Identify which cell holds the provided text, then report its (X, Y) central coordinate. 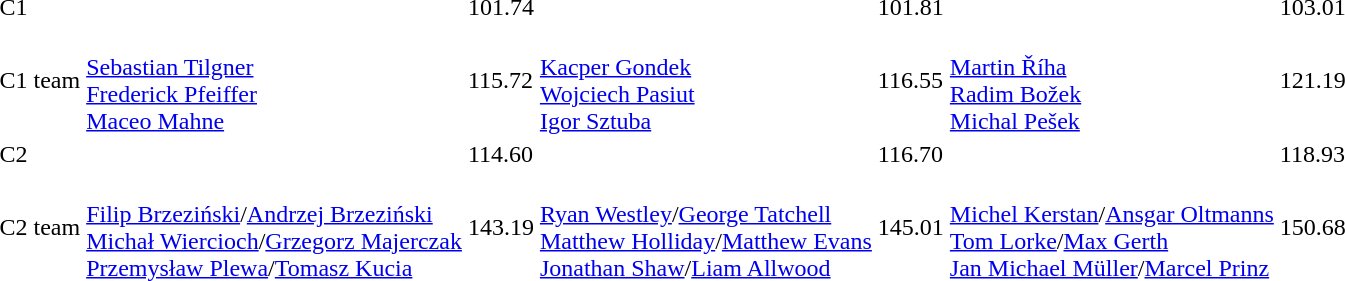
Kacper GondekWojciech PasiutIgor Sztuba (706, 80)
Martin ŘíhaRadim BožekMichal Pešek (1112, 80)
114.60 (500, 154)
116.55 (910, 80)
115.72 (500, 80)
Sebastian TilgnerFrederick PfeifferMaceo Mahne (274, 80)
116.70 (910, 154)
